Scan for the cell matching the given text and deliver its (X, Y) coordinate at center. 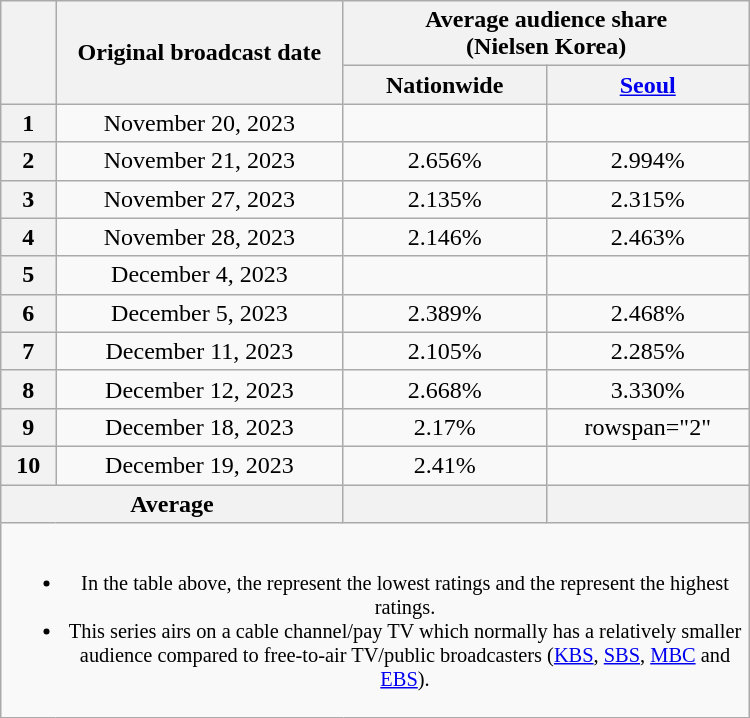
rowspan="2" (648, 427)
November 28, 2023 (200, 237)
9 (28, 427)
2.315% (648, 199)
3.330% (648, 389)
Seoul (648, 85)
2.135% (444, 199)
December 4, 2023 (200, 275)
December 19, 2023 (200, 465)
2 (28, 161)
Original broadcast date (200, 52)
3 (28, 199)
2.468% (648, 313)
2.656% (444, 161)
10 (28, 465)
7 (28, 351)
November 21, 2023 (200, 161)
December 12, 2023 (200, 389)
2.389% (444, 313)
2.17% (444, 427)
December 5, 2023 (200, 313)
Average (172, 503)
5 (28, 275)
December 11, 2023 (200, 351)
2.41% (444, 465)
December 18, 2023 (200, 427)
2.463% (648, 237)
November 27, 2023 (200, 199)
Average audience share(Nielsen Korea) (546, 34)
2.668% (444, 389)
Nationwide (444, 85)
4 (28, 237)
2.285% (648, 351)
6 (28, 313)
November 20, 2023 (200, 123)
1 (28, 123)
2.994% (648, 161)
2.105% (444, 351)
2.146% (444, 237)
8 (28, 389)
